Find where the given text appears and provide that cell's center as (X, Y) coordinate. 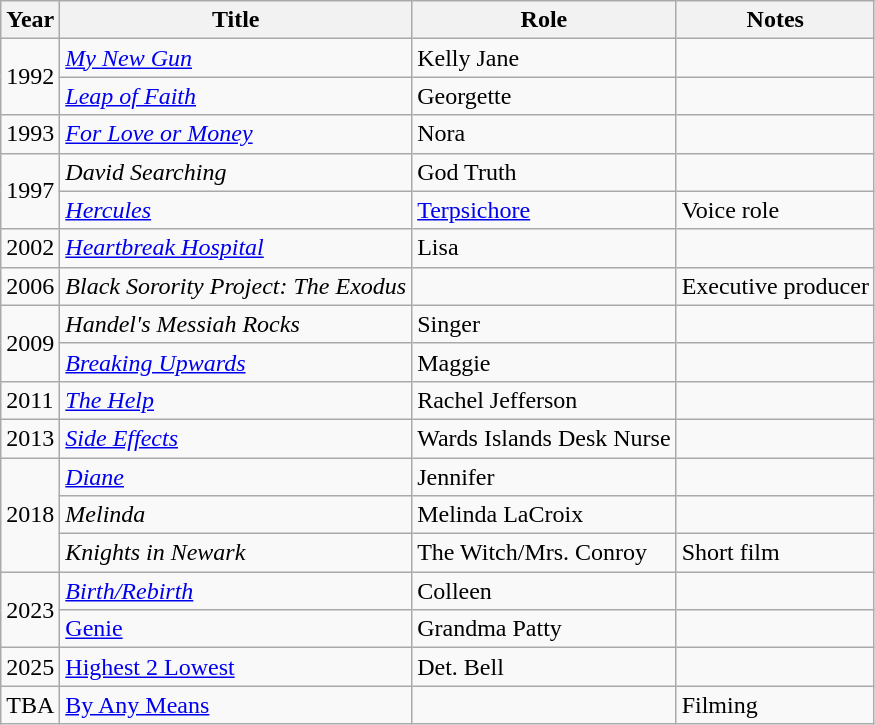
TBA (30, 705)
Voice role (775, 210)
Notes (775, 20)
Leap of Faith (236, 96)
Filming (775, 705)
God Truth (544, 172)
My New Gun (236, 58)
Melinda (236, 515)
Birth/Rebirth (236, 591)
2002 (30, 248)
2025 (30, 667)
Highest 2 Lowest (236, 667)
Kelly Jane (544, 58)
Heartbreak Hospital (236, 248)
Rachel Jefferson (544, 400)
Handel's Messiah Rocks (236, 324)
The Help (236, 400)
Diane (236, 477)
Melinda LaCroix (544, 515)
For Love or Money (236, 134)
Det. Bell (544, 667)
Wards Islands Desk Nurse (544, 438)
Short film (775, 553)
Breaking Upwards (236, 362)
The Witch/Mrs. Conroy (544, 553)
1993 (30, 134)
1992 (30, 77)
Side Effects (236, 438)
2013 (30, 438)
Title (236, 20)
Role (544, 20)
2011 (30, 400)
Jennifer (544, 477)
Lisa (544, 248)
Genie (236, 629)
Singer (544, 324)
David Searching (236, 172)
Nora (544, 134)
Year (30, 20)
Grandma Patty (544, 629)
2018 (30, 515)
Colleen (544, 591)
2009 (30, 343)
Georgette (544, 96)
2023 (30, 610)
Black Sorority Project: The Exodus (236, 286)
2006 (30, 286)
1997 (30, 191)
Hercules (236, 210)
Knights in Newark (236, 553)
By Any Means (236, 705)
Maggie (544, 362)
Terpsichore (544, 210)
Executive producer (775, 286)
